Provide the [x, y] coordinate of the cell's center where the given text is located.  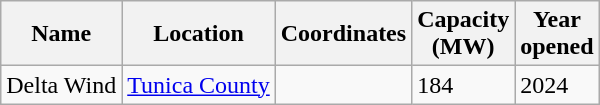
Name [62, 34]
Tunica County [199, 85]
Yearopened [557, 34]
Delta Wind [62, 85]
184 [464, 85]
Capacity(MW) [464, 34]
Coordinates [343, 34]
2024 [557, 85]
Location [199, 34]
